From the cell containing the given text, extract its center point as [x, y] coordinate. 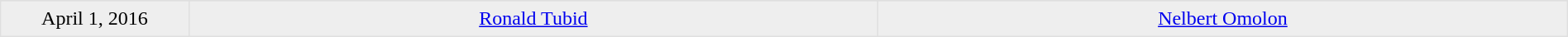
Ronald Tubid [533, 19]
Nelbert Omolon [1223, 19]
April 1, 2016 [94, 19]
